Output the [X, Y] coordinate of the center of the cell containing the given text.  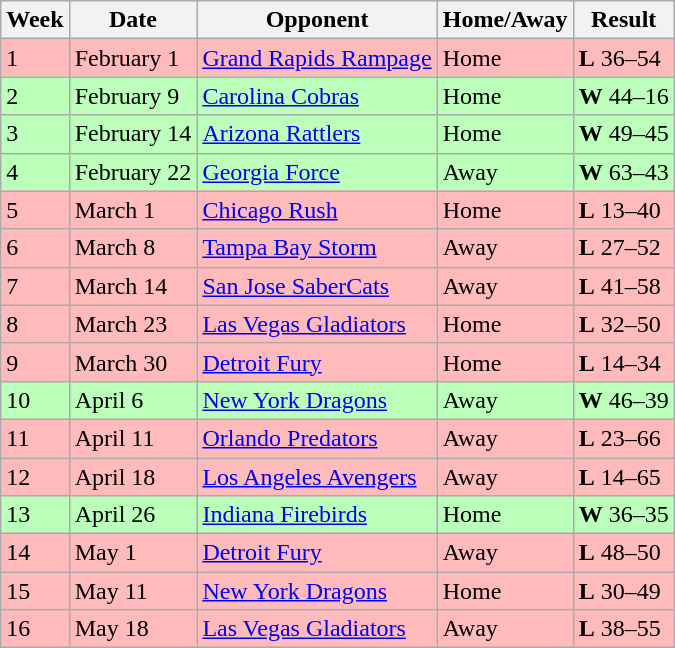
L 14–65 [624, 477]
10 [35, 400]
W 36–35 [624, 515]
Home/Away [505, 20]
Tampa Bay Storm [317, 248]
February 22 [133, 172]
L 13–40 [624, 210]
March 8 [133, 248]
11 [35, 438]
W 63–43 [624, 172]
L 30–49 [624, 591]
W 49–45 [624, 134]
8 [35, 324]
February 14 [133, 134]
L 38–55 [624, 629]
13 [35, 515]
L 41–58 [624, 286]
W 46–39 [624, 400]
March 14 [133, 286]
Carolina Cobras [317, 96]
Orlando Predators [317, 438]
L 14–34 [624, 362]
L 36–54 [624, 58]
12 [35, 477]
May 1 [133, 553]
February 1 [133, 58]
Los Angeles Avengers [317, 477]
14 [35, 553]
W 44–16 [624, 96]
9 [35, 362]
Opponent [317, 20]
1 [35, 58]
L 27–52 [624, 248]
L 32–50 [624, 324]
Week [35, 20]
April 26 [133, 515]
March 30 [133, 362]
Date [133, 20]
Georgia Force [317, 172]
May 11 [133, 591]
6 [35, 248]
April 11 [133, 438]
7 [35, 286]
5 [35, 210]
Result [624, 20]
15 [35, 591]
March 23 [133, 324]
Chicago Rush [317, 210]
4 [35, 172]
March 1 [133, 210]
3 [35, 134]
May 18 [133, 629]
April 6 [133, 400]
16 [35, 629]
San Jose SaberCats [317, 286]
April 18 [133, 477]
L 23–66 [624, 438]
L 48–50 [624, 553]
Grand Rapids Rampage [317, 58]
Arizona Rattlers [317, 134]
February 9 [133, 96]
2 [35, 96]
Indiana Firebirds [317, 515]
